For the text-containing cell, return its midpoint in (X, Y) coordinate format. 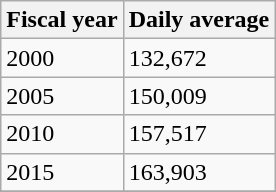
2015 (62, 172)
2005 (62, 96)
2000 (62, 58)
157,517 (199, 134)
2010 (62, 134)
132,672 (199, 58)
150,009 (199, 96)
163,903 (199, 172)
Fiscal year (62, 20)
Daily average (199, 20)
